Locate the cell with the specified text and output its (X, Y) center coordinate. 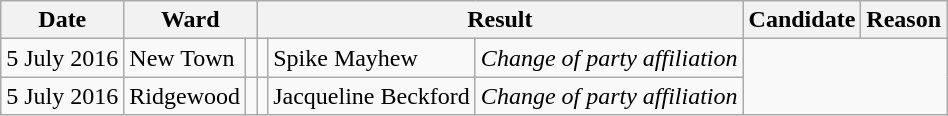
Candidate (802, 20)
Date (62, 20)
Result (500, 20)
Ridgewood (185, 96)
New Town (185, 58)
Spike Mayhew (372, 58)
Ward (190, 20)
Jacqueline Beckford (372, 96)
Reason (904, 20)
